From the cell containing the given text, extract its center point as (X, Y) coordinate. 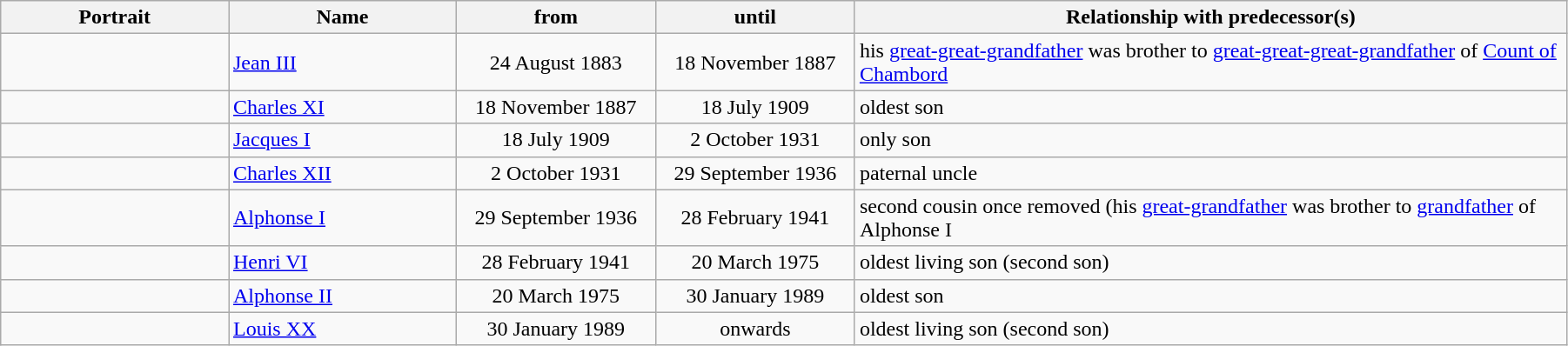
his great-great-grandfather was brother to great-great-great-grandfather of Count of Chambord (1210, 63)
Louis XX (342, 329)
until (755, 17)
24 August 1883 (555, 63)
Jacques I (342, 140)
Charles XI (342, 107)
Alphonse II (342, 296)
Charles XII (342, 173)
paternal uncle (1210, 173)
second cousin once removed (his great-grandfather was brother to grandfather of Alphonse I (1210, 217)
Relationship with predecessor(s) (1210, 17)
Alphonse I (342, 217)
Henri VI (342, 263)
Portrait (115, 17)
from (555, 17)
only son (1210, 140)
Jean III (342, 63)
onwards (755, 329)
Name (342, 17)
